Locate the cell with the specified text and output its [X, Y] center coordinate. 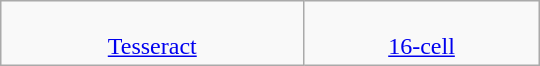
16-cell [422, 34]
Tesseract [152, 34]
